From the cell containing the given text, extract its center point as [x, y] coordinate. 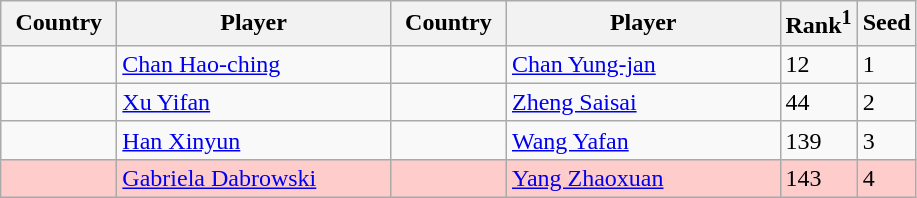
Seed [886, 24]
2 [886, 102]
Yang Zhaoxuan [643, 178]
44 [818, 102]
3 [886, 140]
Gabriela Dabrowski [254, 178]
Zheng Saisai [643, 102]
Wang Yafan [643, 140]
Chan Yung-jan [643, 64]
4 [886, 178]
1 [886, 64]
12 [818, 64]
143 [818, 178]
Chan Hao-ching [254, 64]
Han Xinyun [254, 140]
Rank1 [818, 24]
Xu Yifan [254, 102]
139 [818, 140]
